Find where the given text appears and provide that cell's center as [X, Y] coordinate. 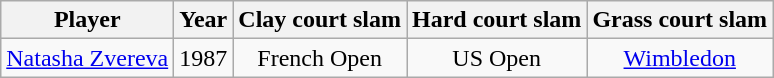
Player [88, 20]
US Open [496, 58]
Natasha Zvereva [88, 58]
Wimbledon [680, 58]
Hard court slam [496, 20]
French Open [320, 58]
Clay court slam [320, 20]
Year [204, 20]
Grass court slam [680, 20]
1987 [204, 58]
